Output the [x, y] coordinate of the center of the cell containing the given text.  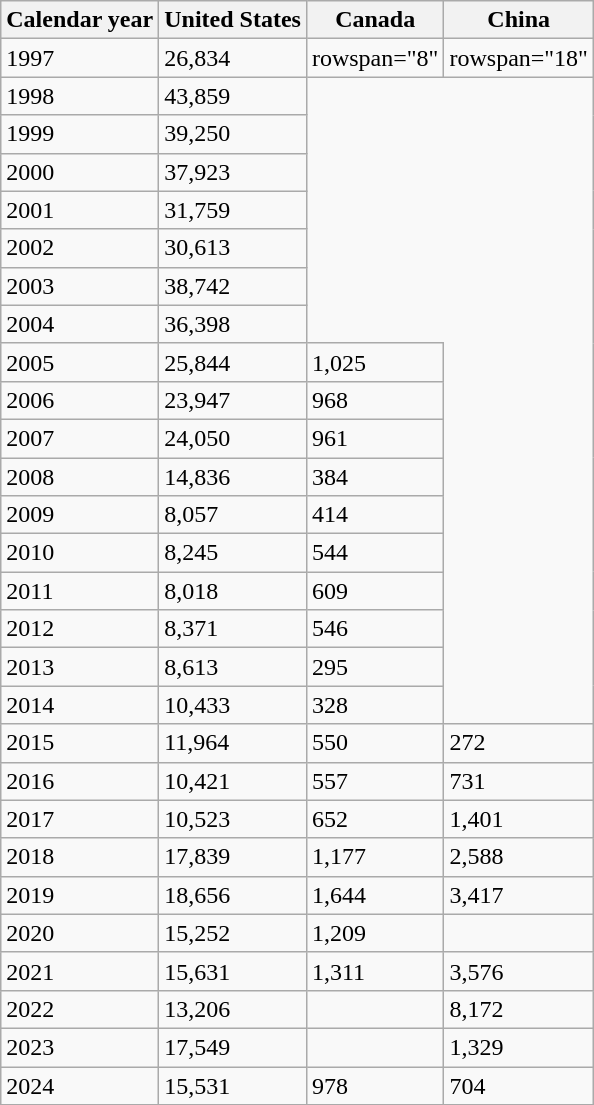
557 [375, 781]
550 [375, 743]
1,025 [375, 362]
2011 [80, 591]
961 [375, 438]
2016 [80, 781]
2008 [80, 477]
rowspan="18" [519, 58]
1,311 [375, 971]
546 [375, 629]
414 [375, 515]
2009 [80, 515]
731 [519, 781]
39,250 [233, 134]
2005 [80, 362]
10,421 [233, 781]
1998 [80, 96]
24,050 [233, 438]
384 [375, 477]
18,656 [233, 895]
2013 [80, 667]
2002 [80, 248]
2019 [80, 895]
3,576 [519, 971]
2023 [80, 1047]
1999 [80, 134]
2015 [80, 743]
2006 [80, 400]
15,531 [233, 1085]
2003 [80, 286]
China [519, 20]
544 [375, 553]
2021 [80, 971]
26,834 [233, 58]
295 [375, 667]
978 [375, 1085]
37,923 [233, 172]
8,057 [233, 515]
17,839 [233, 857]
1997 [80, 58]
1,401 [519, 819]
2010 [80, 553]
11,964 [233, 743]
2014 [80, 705]
United States [233, 20]
2001 [80, 210]
17,549 [233, 1047]
43,859 [233, 96]
2000 [80, 172]
30,613 [233, 248]
2012 [80, 629]
2007 [80, 438]
8,018 [233, 591]
2018 [80, 857]
36,398 [233, 324]
8,245 [233, 553]
38,742 [233, 286]
704 [519, 1085]
652 [375, 819]
328 [375, 705]
1,644 [375, 895]
2022 [80, 1009]
609 [375, 591]
15,252 [233, 933]
1,329 [519, 1047]
8,613 [233, 667]
2,588 [519, 857]
2004 [80, 324]
3,417 [519, 895]
1,177 [375, 857]
14,836 [233, 477]
8,371 [233, 629]
rowspan="8" [375, 58]
2024 [80, 1085]
1,209 [375, 933]
15,631 [233, 971]
2017 [80, 819]
Calendar year [80, 20]
10,523 [233, 819]
10,433 [233, 705]
968 [375, 400]
272 [519, 743]
13,206 [233, 1009]
Canada [375, 20]
2020 [80, 933]
23,947 [233, 400]
25,844 [233, 362]
8,172 [519, 1009]
31,759 [233, 210]
